Provide the [X, Y] coordinate of the cell's center where the given text is located.  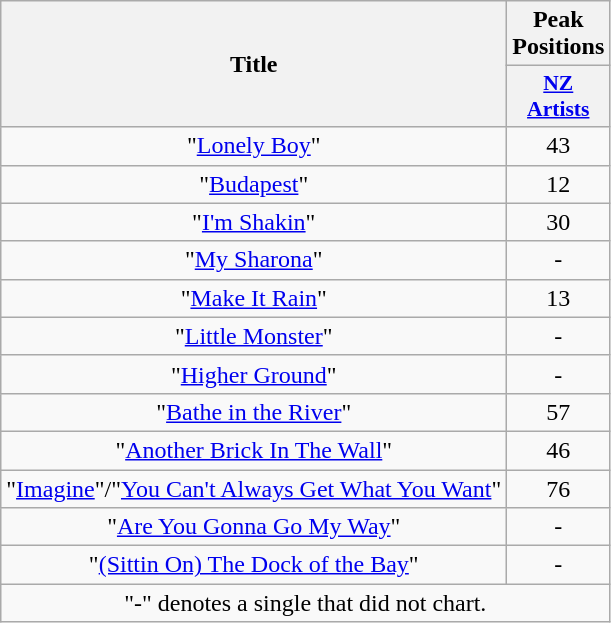
NZ Artists [558, 96]
Peak Positions [558, 34]
"(Sittin On) The Dock of the Bay" [254, 565]
76 [558, 489]
57 [558, 412]
46 [558, 450]
43 [558, 146]
"Another Brick In The Wall" [254, 450]
30 [558, 222]
"Imagine"/"You Can't Always Get What You Want" [254, 489]
"Make It Rain" [254, 298]
"Higher Ground" [254, 374]
"Are You Gonna Go My Way" [254, 527]
13 [558, 298]
"I'm Shakin" [254, 222]
"Lonely Boy" [254, 146]
"Budapest" [254, 184]
Title [254, 64]
"Bathe in the River" [254, 412]
"My Sharona" [254, 260]
12 [558, 184]
"Little Monster" [254, 336]
"-" denotes a single that did not chart. [306, 603]
